Identify which cell holds the provided text, then report its [x, y] central coordinate. 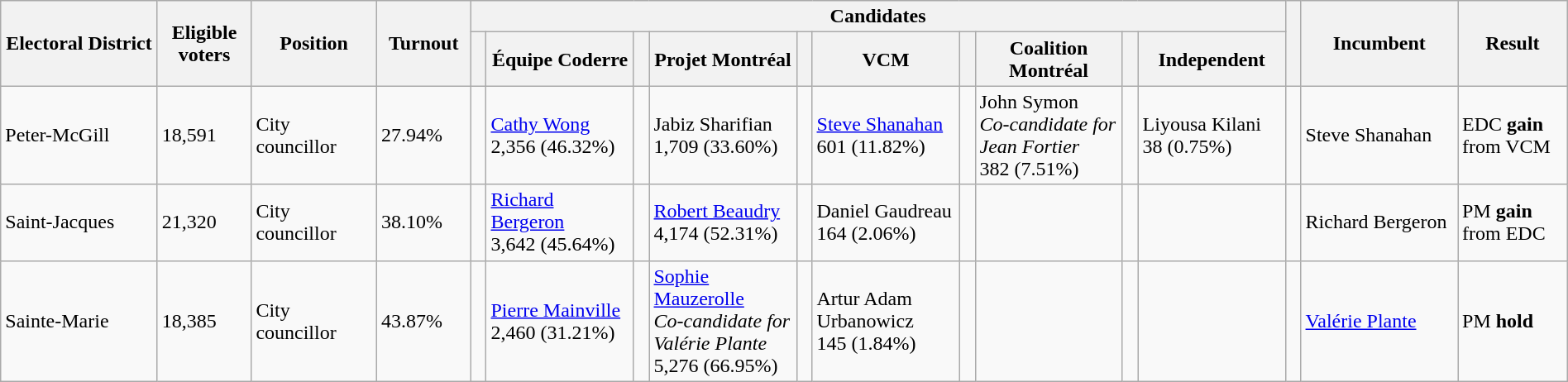
Artur Adam Urbanowicz 145 (1.84%) [886, 321]
John SymonCo-candidate for Jean Fortier 382 (7.51%) [1049, 136]
EDC gain from VCM [1512, 136]
Peter-McGill [79, 136]
PM gain from EDC [1512, 222]
43.87% [423, 321]
Independent [1212, 60]
VCM [886, 60]
Cathy Wong 2,356 (46.32%) [560, 136]
Pierre Mainville 2,460 (31.21%) [560, 321]
18,385 [204, 321]
Sophie MauzerolleCo-candidate for Valérie Plante 5,276 (66.95%) [723, 321]
Steve Shanahan 601 (11.82%) [886, 136]
Robert Beaudry 4,174 (52.31%) [723, 222]
18,591 [204, 136]
Saint-Jacques [79, 222]
Incumbent [1379, 43]
38.10% [423, 222]
Richard Bergeron 3,642 (45.64%) [560, 222]
Position [314, 43]
27.94% [423, 136]
Result [1512, 43]
Candidates [878, 17]
Coalition Montréal [1049, 60]
Liyousa Kilani 38 (0.75%) [1212, 136]
Sainte-Marie [79, 321]
Eligible voters [204, 43]
Turnout [423, 43]
Steve Shanahan [1379, 136]
PM hold [1512, 321]
Valérie Plante [1379, 321]
Jabiz Sharifian 1,709 (33.60%) [723, 136]
Équipe Coderre [560, 60]
Electoral District [79, 43]
Richard Bergeron [1379, 222]
Daniel Gaudreau 164 (2.06%) [886, 222]
21,320 [204, 222]
Projet Montréal [723, 60]
